Capture the cell that displays the provided text and extract its (x, y) central coordinate. 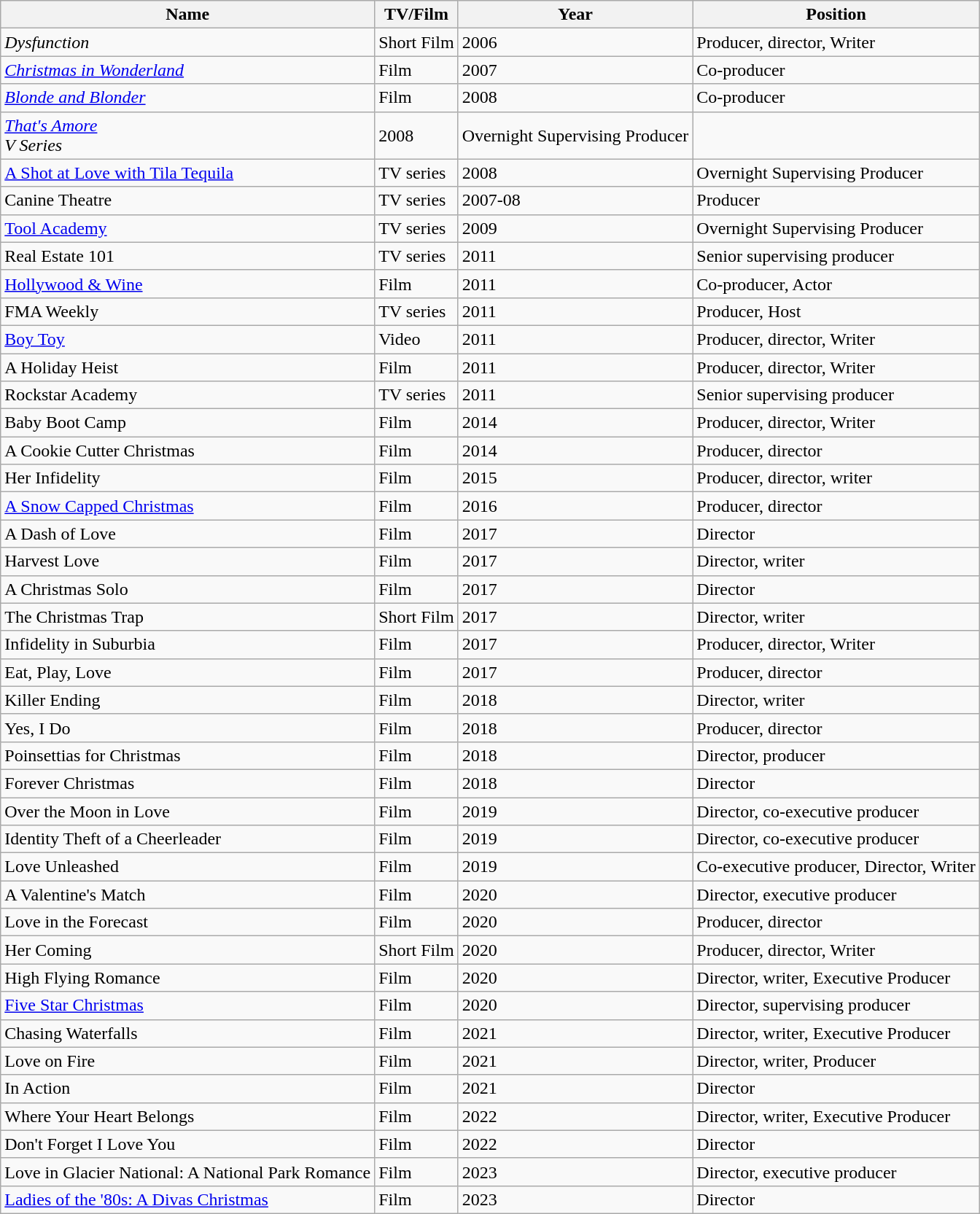
Infidelity in Suburbia (188, 645)
Forever Christmas (188, 783)
A Snow Capped Christmas (188, 506)
2007 (575, 70)
Rockstar Academy (188, 395)
A Cookie Cutter Christmas (188, 451)
Co-producer, Actor (836, 284)
2015 (575, 478)
Over the Moon in Love (188, 812)
Real Estate 101 (188, 256)
2006 (575, 42)
Year (575, 15)
That's AmoreV Series (188, 136)
Producer, director, writer (836, 478)
Ladies of the '80s: A Divas Christmas (188, 1199)
A Valentine's Match (188, 895)
Eat, Play, Love (188, 672)
Love in the Forecast (188, 922)
Baby Boot Camp (188, 423)
Love on Fire (188, 1061)
Where Your Heart Belongs (188, 1116)
The Christmas Trap (188, 617)
Dysfunction (188, 42)
Harvest Love (188, 561)
Name (188, 15)
Director, supervising producer (836, 1005)
Don't Forget I Love You (188, 1144)
A Holiday Heist (188, 367)
A Christmas Solo (188, 589)
2007-08 (575, 201)
Christmas in Wonderland (188, 70)
Video (416, 339)
FMA Weekly (188, 311)
Poinsettias for Christmas (188, 755)
Co-executive producer, Director, Writer (836, 867)
Killer Ending (188, 700)
High Flying Romance (188, 978)
Her Coming (188, 950)
Canine Theatre (188, 201)
Producer (836, 201)
Love in Glacier National: A National Park Romance (188, 1172)
A Dash of Love (188, 534)
Tool Academy (188, 228)
Five Star Christmas (188, 1005)
TV/Film (416, 15)
Hollywood & Wine (188, 284)
Position (836, 15)
Her Infidelity (188, 478)
In Action (188, 1089)
A Shot at Love with Tila Tequila (188, 173)
2009 (575, 228)
Director, producer (836, 755)
Love Unleashed (188, 867)
Chasing Waterfalls (188, 1033)
2016 (575, 506)
Yes, I Do (188, 728)
Blonde and Blonder (188, 98)
Director, writer, Producer (836, 1061)
Boy Toy (188, 339)
Producer, Host (836, 311)
Identity Theft of a Cheerleader (188, 839)
